Return [X, Y] of the center of cell containing provided text 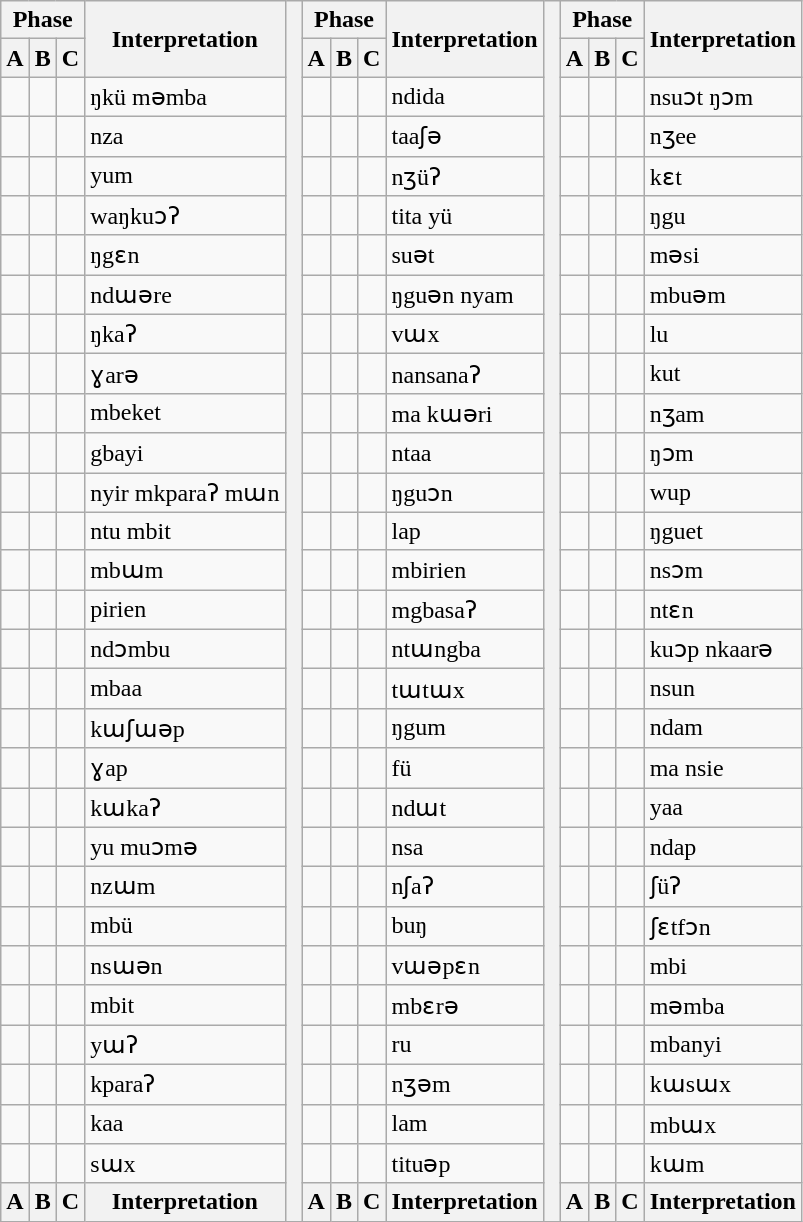
mbɯx [722, 1124]
yu muɔmə [185, 847]
buŋ [464, 926]
tɯtɯx [464, 689]
gbayi [185, 453]
lap [464, 531]
ma kɯəri [464, 413]
wup [722, 492]
kɯsɯx [722, 1084]
mbanyi [722, 1045]
yum [185, 176]
ʃüʔ [722, 887]
ndɯəre [185, 295]
məsi [722, 255]
waŋkuɔʔ [185, 216]
sɯx [185, 1164]
ntu mbit [185, 531]
mbɛrə [464, 1005]
mbuəm [722, 295]
lu [722, 334]
kuɔp nkaarə [722, 649]
mbü [185, 926]
yaa [722, 808]
kut [722, 374]
kaa [185, 1124]
tituəp [464, 1164]
ŋgum [464, 728]
ndɔmbu [185, 649]
mbeket [185, 413]
mbɯm [185, 570]
nzɯm [185, 887]
ŋɔm [722, 453]
nʒam [722, 413]
nsuɔt ŋɔm [722, 97]
ŋguet [722, 531]
ŋkaʔ [185, 334]
ndida [464, 97]
ŋgu [722, 216]
nyir mkparaʔ mɯn [185, 492]
kparaʔ [185, 1084]
suət [464, 255]
nsɯən [185, 966]
kɯm [722, 1164]
pirien [185, 610]
nansanaʔ [464, 374]
mbi [722, 966]
ntɛn [722, 610]
fü [464, 768]
nza [185, 136]
ntaa [464, 453]
tita yü [464, 216]
mbit [185, 1005]
nsɔm [722, 570]
nsa [464, 847]
ɣap [185, 768]
mbaa [185, 689]
lam [464, 1124]
kɯkaʔ [185, 808]
ndam [722, 728]
ŋguɔn [464, 492]
ŋkü məmba [185, 97]
yɯʔ [185, 1045]
vɯəpɛn [464, 966]
ma nsie [722, 768]
ʃɛtfɔn [722, 926]
ru [464, 1045]
vɯx [464, 334]
nʒəm [464, 1084]
taaʃə [464, 136]
ŋgɛn [185, 255]
ntɯngba [464, 649]
ndap [722, 847]
mbirien [464, 570]
nʒee [722, 136]
kɯʃɯəp [185, 728]
kɛt [722, 176]
nsun [722, 689]
məmba [722, 1005]
ɣarə [185, 374]
nʒüʔ [464, 176]
mgbasaʔ [464, 610]
ndɯt [464, 808]
ŋguən nyam [464, 295]
nʃaʔ [464, 887]
